Find where the given text appears and provide that cell's center as (x, y) coordinate. 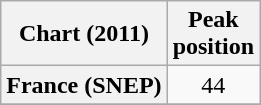
44 (213, 85)
Chart (2011) (84, 34)
France (SNEP) (84, 85)
Peakposition (213, 34)
